Capture the cell that displays the provided text and extract its (x, y) central coordinate. 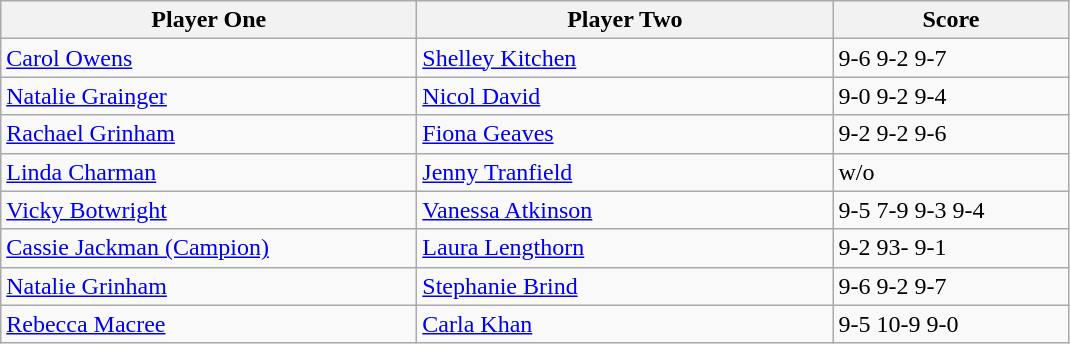
Fiona Geaves (625, 134)
Vicky Botwright (209, 210)
Carla Khan (625, 324)
Linda Charman (209, 172)
Natalie Grinham (209, 286)
Laura Lengthorn (625, 248)
Player One (209, 20)
9-2 9-2 9-6 (951, 134)
Score (951, 20)
Vanessa Atkinson (625, 210)
Shelley Kitchen (625, 58)
9-0 9-2 9-4 (951, 96)
Carol Owens (209, 58)
w/o (951, 172)
Stephanie Brind (625, 286)
Cassie Jackman (Campion) (209, 248)
Natalie Grainger (209, 96)
Jenny Tranfield (625, 172)
Player Two (625, 20)
Nicol David (625, 96)
9-5 7-9 9-3 9-4 (951, 210)
Rebecca Macree (209, 324)
9-5 10-9 9-0 (951, 324)
9-2 93- 9-1 (951, 248)
Rachael Grinham (209, 134)
